Output the [X, Y] coordinate of the center of the cell containing the given text.  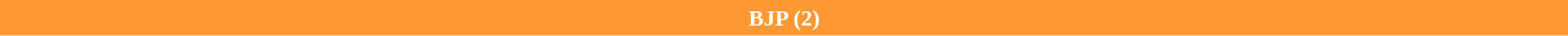
BJP (2) [784, 18]
